For the text-containing cell, return its midpoint in (x, y) coordinate format. 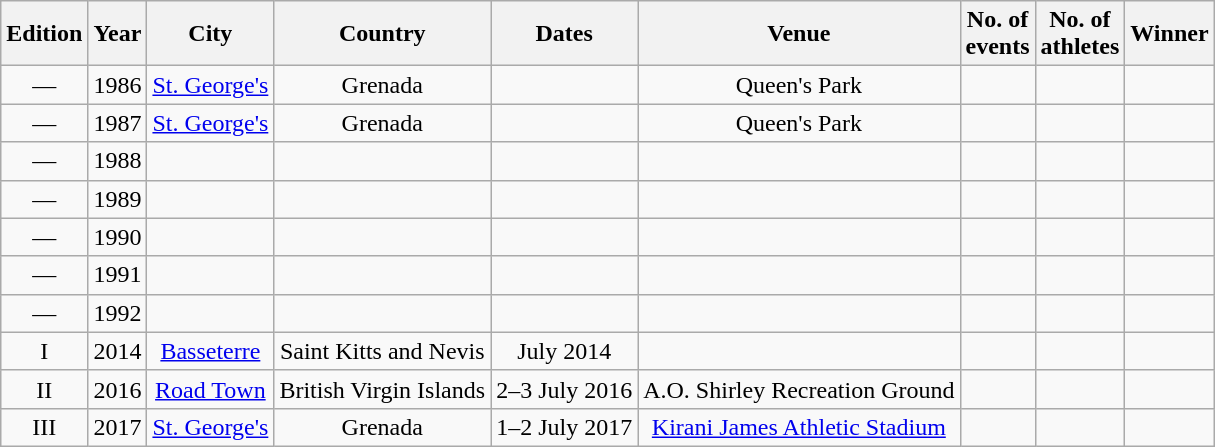
Winner (1170, 34)
Dates (564, 34)
Year (118, 34)
Road Town (210, 389)
July 2014 (564, 351)
1992 (118, 313)
2017 (118, 427)
II (44, 389)
III (44, 427)
Kirani James Athletic Stadium (799, 427)
No. ofevents (998, 34)
1–2 July 2017 (564, 427)
1990 (118, 237)
1988 (118, 161)
Country (382, 34)
1991 (118, 275)
Basseterre (210, 351)
I (44, 351)
2014 (118, 351)
2016 (118, 389)
Saint Kitts and Nevis (382, 351)
City (210, 34)
1987 (118, 123)
No. ofathletes (1080, 34)
Venue (799, 34)
2–3 July 2016 (564, 389)
British Virgin Islands (382, 389)
1986 (118, 85)
A.O. Shirley Recreation Ground (799, 389)
Edition (44, 34)
1989 (118, 199)
